Provide the (X, Y) coordinate of the cell's center where the given text is located.  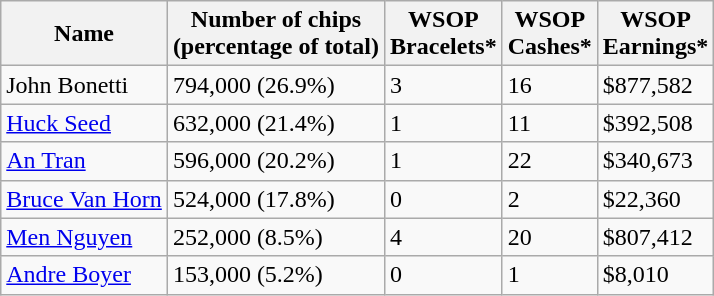
An Tran (84, 161)
WSOPCashes* (550, 34)
Name (84, 34)
Andre Boyer (84, 275)
22 (550, 161)
WSOPBracelets* (444, 34)
Number of chips(percentage of total) (276, 34)
153,000 (5.2%) (276, 275)
632,000 (21.4%) (276, 123)
$392,508 (655, 123)
WSOPEarnings* (655, 34)
John Bonetti (84, 85)
Bruce Van Horn (84, 199)
252,000 (8.5%) (276, 237)
$807,412 (655, 237)
3 (444, 85)
11 (550, 123)
16 (550, 85)
$22,360 (655, 199)
Men Nguyen (84, 237)
596,000 (20.2%) (276, 161)
2 (550, 199)
4 (444, 237)
$877,582 (655, 85)
$340,673 (655, 161)
794,000 (26.9%) (276, 85)
$8,010 (655, 275)
524,000 (17.8%) (276, 199)
Huck Seed (84, 123)
20 (550, 237)
